Detect which cell encompasses the target text, then output its (X, Y) center coordinate. 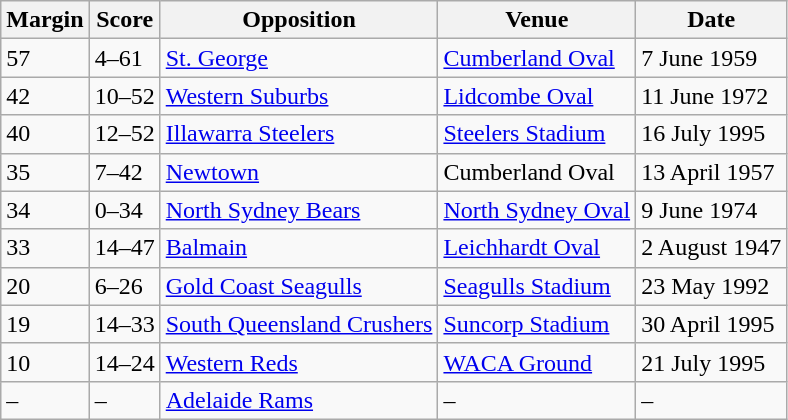
North Sydney Bears (299, 210)
7 June 1959 (712, 58)
12–52 (124, 134)
42 (45, 96)
Suncorp Stadium (537, 324)
7–42 (124, 172)
Score (124, 20)
Balmain (299, 248)
14–33 (124, 324)
21 July 1995 (712, 362)
14–47 (124, 248)
10 (45, 362)
30 April 1995 (712, 324)
Adelaide Rams (299, 400)
Venue (537, 20)
40 (45, 134)
19 (45, 324)
35 (45, 172)
34 (45, 210)
Newtown (299, 172)
2 August 1947 (712, 248)
Illawarra Steelers (299, 134)
23 May 1992 (712, 286)
16 July 1995 (712, 134)
11 June 1972 (712, 96)
North Sydney Oval (537, 210)
4–61 (124, 58)
Lidcombe Oval (537, 96)
Steelers Stadium (537, 134)
0–34 (124, 210)
Western Reds (299, 362)
13 April 1957 (712, 172)
10–52 (124, 96)
Leichhardt Oval (537, 248)
33 (45, 248)
St. George (299, 58)
Gold Coast Seagulls (299, 286)
WACA Ground (537, 362)
6–26 (124, 286)
Western Suburbs (299, 96)
Margin (45, 20)
Date (712, 20)
14–24 (124, 362)
20 (45, 286)
South Queensland Crushers (299, 324)
Seagulls Stadium (537, 286)
9 June 1974 (712, 210)
Opposition (299, 20)
57 (45, 58)
